From the cell containing the given text, extract its center point as (X, Y) coordinate. 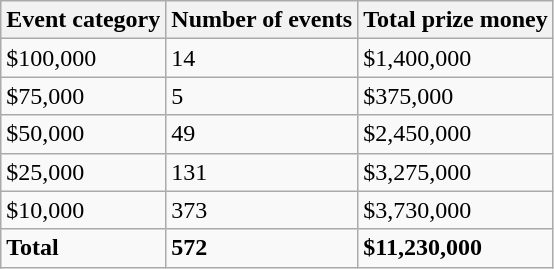
$3,275,000 (456, 172)
$2,450,000 (456, 134)
$25,000 (84, 172)
$50,000 (84, 134)
Event category (84, 20)
131 (262, 172)
$3,730,000 (456, 210)
5 (262, 96)
Total (84, 248)
572 (262, 248)
$375,000 (456, 96)
Number of events (262, 20)
$10,000 (84, 210)
49 (262, 134)
$100,000 (84, 58)
$11,230,000 (456, 248)
373 (262, 210)
$75,000 (84, 96)
14 (262, 58)
Total prize money (456, 20)
$1,400,000 (456, 58)
